Scan for the cell matching the given text and deliver its [X, Y] coordinate at center. 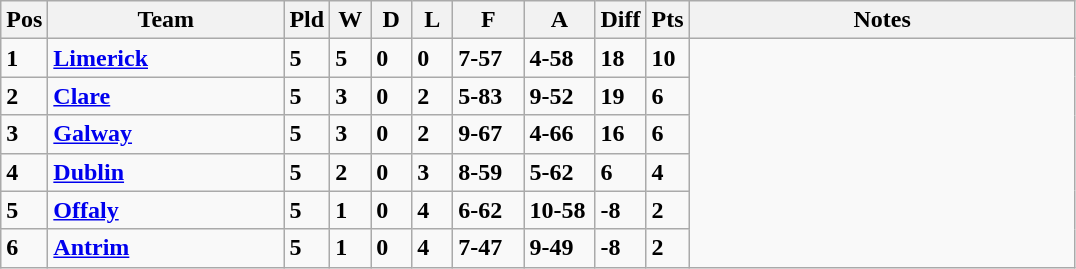
16 [620, 134]
Pos [24, 20]
Team [166, 20]
4-58 [560, 58]
9-67 [488, 134]
A [560, 20]
19 [620, 96]
Clare [166, 96]
Offaly [166, 210]
9-49 [560, 248]
Galway [166, 134]
9-52 [560, 96]
6-62 [488, 210]
8-59 [488, 172]
10 [668, 58]
10-58 [560, 210]
Dublin [166, 172]
Diff [620, 20]
F [488, 20]
Notes [882, 20]
5-83 [488, 96]
W [350, 20]
5-62 [560, 172]
Pld [307, 20]
Pts [668, 20]
18 [620, 58]
Antrim [166, 248]
D [392, 20]
L [432, 20]
Limerick [166, 58]
7-47 [488, 248]
4-66 [560, 134]
7-57 [488, 58]
